Search for the cell housing the specified text and yield its (X, Y) center coordinate. 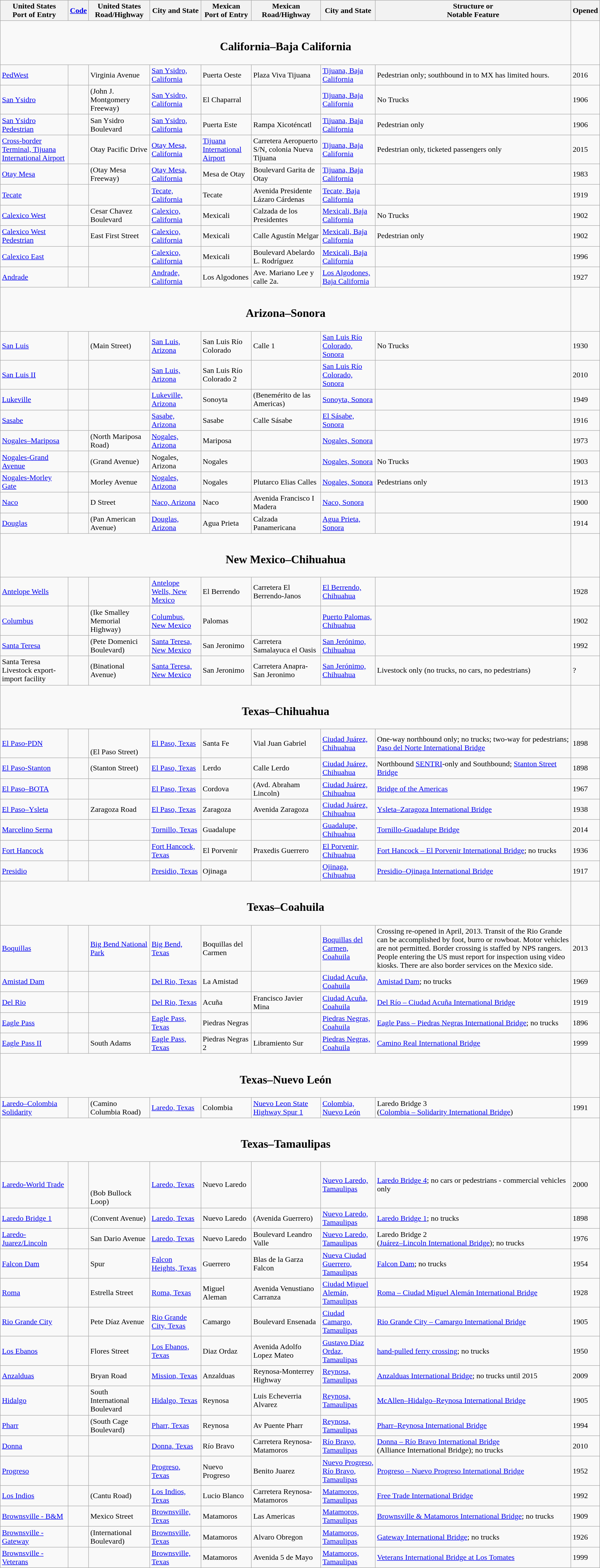
San Luis (34, 346)
Santa Fe (226, 743)
Mesa de Otay (226, 174)
Hidalgo (34, 1401)
Ave. Mariano Lee y calle 2a. (286, 277)
Boquillas del Carmen (226, 948)
Eagle Pass II (34, 1043)
1914 (585, 523)
El Porvenir, Chihuahua (348, 851)
United StatesPort of Entry (34, 11)
Ciudad Miguel Alemán, Tamaulipas (348, 1293)
(Binational Avenue) (119, 670)
Agua Prieta, Sonora (348, 523)
El Paso-PDN (34, 743)
2013 (585, 948)
2009 (585, 1376)
Calzada Panamericana (286, 523)
Progreso, Texas (176, 1471)
Avenida Adolfo Lopez Mateo (286, 1351)
San Ysidro Boulevard (119, 125)
Tijuana International Airport (226, 149)
Brownsville & Matamoros International Bridge; no trucks (473, 1516)
Pete Díaz Avenue (119, 1322)
Nuevo Progreso (226, 1471)
1900 (585, 502)
Las Americas (286, 1516)
Morley Avenue (119, 482)
Benito Juarez (286, 1471)
Spur (119, 1263)
Miguel Aleman (226, 1293)
(Benemérito de las Americas) (286, 400)
Ojinaga, Chihuahua (348, 871)
Calle 1 (286, 346)
Rio Grande City, Texas (176, 1322)
Praxedis Guerrero (286, 851)
Cesar Chavez Boulevard (119, 215)
Pharr, Texas (176, 1426)
Opened (585, 11)
1954 (585, 1263)
1949 (585, 400)
(South Cage Boulevard) (119, 1426)
Fort Hancock, Texas (176, 851)
Free Trade International Bridge (473, 1496)
Luis Echeverria Alvarez (286, 1401)
Rio Grande City (34, 1322)
New Mexico–Chihuahua (285, 555)
Brownsville - Gateway (34, 1537)
Avenida Francisco I Madera (286, 502)
Sonoyta (226, 400)
Laredo Bridge 1; no trucks (473, 1218)
Tecate, California (176, 195)
Laredo-World Trade (34, 1185)
Big Bend National Park (119, 948)
Tornillo, Texas (176, 830)
Cross-border Terminal, Tijuana International Airport (34, 149)
Antelope Wells (34, 592)
Lukeville, Arizona (176, 400)
1973 (585, 441)
Texas–Nuevo León (285, 1075)
Laredo Bridge 2 (Juárez–Lincoln International Bridge); no trucks (473, 1238)
Carretera El Berrendo-Janos (286, 592)
San Luis Río Colorado 2 (226, 375)
Los Indios (34, 1496)
Lucio Blanco (226, 1496)
1930 (585, 346)
(Main Street) (119, 346)
Laredo–Colombia Solidarity (34, 1108)
(Stanton Street) (119, 768)
Texas–Chihuahua (285, 707)
(Avenida Guerrero) (286, 1218)
Rampa Xicoténcatl (286, 125)
Eagle Pass – Piedras Negras International Bridge; no trucks (473, 1023)
Bryan Road (119, 1376)
Pedestrian only, ticketed passengers only (473, 149)
Douglas (34, 523)
Nuevo Leon State Highway Spur 1 (286, 1108)
Anzalduas International Bridge; no trucks until 2015 (473, 1376)
El Porvenir (226, 851)
Progreso – Nuevo Progreso International Bridge (473, 1471)
McAllen–Hidalgo–Reynosa International Bridge (473, 1401)
Vial Juan Gabriel (286, 743)
Otay Pacific Drive (119, 149)
Boulevard Ensenada (286, 1322)
Río Bravo, Tamaulipas (348, 1446)
Boulevard Abelardo L. Rodríguez (286, 257)
Plaza Viva Tijuana (286, 75)
Sasabe, Arizona (176, 420)
Nogales-Grand Avenue (34, 461)
Laredo Bridge 1 (34, 1218)
1950 (585, 1351)
Presidio, Texas (176, 871)
Calexico West Pedestrian (34, 236)
San Dario Avenue (119, 1238)
Santa Teresa Livestock export-import facility (34, 670)
? (585, 670)
Del Rio (34, 1002)
Columbus, New Mexico (176, 621)
Calle Sásabe (286, 420)
Ysleta–Zaragoza International Bridge (473, 810)
Nogales–Mariposa (34, 441)
Laredo Bridge 4; no cars or pedestrians - commercial vehicles only (473, 1185)
1916 (585, 420)
Boquillas (34, 948)
Carretera Aeropuerto S/N, colonia Nueva Tijuana (286, 149)
Avenida 5 de Mayo (286, 1557)
Mariposa (226, 441)
Puerta Este (226, 125)
Piedras Negras (226, 1023)
San Luis II (34, 375)
El Paso-Stanton (34, 768)
Rio Grande City – Camargo International Bridge (473, 1322)
United StatesRoad/Highway (119, 11)
Los Indios, Texas (176, 1496)
Palomas (226, 621)
D Street (119, 502)
Los Ebanos (34, 1351)
2015 (585, 149)
Reynosa-Monterrey Highway (286, 1376)
Naco, Arizona (176, 502)
San Ysidro (34, 100)
(Pan American Avenue) (119, 523)
Boulevard Leandro Valle (286, 1238)
El Chaparral (226, 100)
hand-pulled ferry crossing; no trucks (473, 1351)
Diaz Ordaz (226, 1351)
El Berrendo (226, 592)
Zaragoza (226, 810)
Fort Hancock (34, 851)
Livestock only (no trucks, no cars, no pedestrians) (473, 670)
1967 (585, 789)
Ciudad Camargo, Tamaulipas (348, 1322)
Calzada de los Presidentes (286, 215)
Presidio (34, 871)
Calle Agustín Melgar (286, 236)
2014 (585, 830)
Hidalgo, Texas (176, 1401)
1936 (585, 851)
2000 (585, 1185)
Los Ebanos, Texas (176, 1351)
Brownsville - B&M (34, 1516)
Virginia Avenue (119, 75)
Calexico East (34, 257)
(International Boulevard) (119, 1537)
Piedras Negras 2 (226, 1043)
Puerta Oeste (226, 75)
Guadalupe, Chihuahua (348, 830)
Andrade, California (176, 277)
(Bob Bullock Loop) (119, 1185)
1926 (585, 1537)
2016 (585, 75)
Douglas, Arizona (176, 523)
Lukeville (34, 400)
Los Algodones (226, 277)
Code (78, 11)
El Sásabe, Sonora (348, 420)
Gustavo Díaz Ordaz, Tamaulipas (348, 1351)
El Paso–BOTA (34, 789)
Roma – Ciudad Miguel Alemán International Bridge (473, 1293)
Mission, Texas (176, 1376)
Falcon Dam (34, 1263)
MexicanRoad/Highway (286, 11)
(John J. Montgomery Freeway) (119, 100)
Boquillas del Carmen, Coahuila (348, 948)
Donna, Texas (176, 1446)
Acuña (226, 1002)
Pharr (34, 1426)
South Adams (119, 1043)
(Convent Avenue) (119, 1218)
Camino Real International Bridge (473, 1043)
Plutarco Elias Calles (286, 482)
Texas–Tamaulipas (285, 1140)
Laredo Bridge 3 (Colombia – Solidarity International Bridge) (473, 1108)
Calexico West (34, 215)
Falcon Heights, Texas (176, 1263)
Laredo-Juarez/Lincoln (34, 1238)
Sonoyta, Sonora (348, 400)
(El Paso Street) (119, 743)
Gateway International Bridge; no trucks (473, 1537)
Flores Street (119, 1351)
Los Algodones, Baja California (348, 277)
Tornillo-Guadalupe Bridge (473, 830)
1909 (585, 1516)
Presidio–Ojinaga International Bridge (473, 871)
Veterans International Bridge at Los Tomates (473, 1557)
Brownsville - Veterans (34, 1557)
Falcon Dam; no trucks (473, 1263)
1976 (585, 1238)
Avenida Zaragoza (286, 810)
California–Baja California (285, 43)
Arizona–Sonora (285, 309)
East First Street (119, 236)
Amistad Dam (34, 982)
Nueva Ciudad Guerrero, Tamaulipas (348, 1263)
Donna (34, 1446)
Amistad Dam; no trucks (473, 982)
Columbus (34, 621)
Nogales-Morley Gate (34, 482)
Carretera Samalayuca el Oasis (286, 646)
Francisco Javier Mina (286, 1002)
Marcelino Serna (34, 830)
San Luis Río Colorado (226, 346)
Andrade (34, 277)
Colombia (226, 1108)
San Ysidro Pedestrian (34, 125)
One-way northbound only; no trucks; two-way for pedestrians; Paso del Norte International Bridge (473, 743)
Donna – Río Bravo International Bridge (Alliance International Bridge); no trucks (473, 1446)
1896 (585, 1023)
1991 (585, 1108)
Ojinaga (226, 871)
Guadalupe (226, 830)
1996 (585, 257)
(Cantu Road) (119, 1496)
1938 (585, 810)
Zaragoza Road (119, 810)
Otay Mesa (34, 174)
Antelope Wells, New Mexico (176, 592)
MexicanPort of Entry (226, 11)
(Camino Columbia Road) (119, 1108)
Cordova (226, 789)
Eagle Pass (34, 1023)
Roma (34, 1293)
1913 (585, 482)
Estrella Street (119, 1293)
El Paso–Ysleta (34, 810)
Pedestrians only (473, 482)
Av Puente Pharr (286, 1426)
Santa Teresa (34, 646)
1983 (585, 174)
Texas–Coahuila (285, 903)
Naco, Sonora (348, 502)
Alvaro Obregon (286, 1537)
Puerto Palomas, Chihuahua (348, 621)
Nuevo Progreso, Río Bravo, Tamaulipas (348, 1471)
Del Río – Ciudad Acuña International Bridge (473, 1002)
Northbound SENTRI-only and Southbound; Stanton Street Bridge (473, 768)
1952 (585, 1471)
Camargo (226, 1322)
Colombia, Nuevo León (348, 1108)
1927 (585, 277)
Structure orNotable Feature (473, 11)
(Avd. Abraham Lincoln) (286, 789)
Big Bend, Texas (176, 948)
PedWest (34, 75)
Calle Lerdo (286, 768)
Agua Prieta (226, 523)
Guerrero (226, 1263)
1917 (585, 871)
Carretera Anapra-San Jeronimo (286, 670)
Boulevard Garita de Otay (286, 174)
Progreso (34, 1471)
Mexico Street (119, 1516)
Roma, Texas (176, 1293)
1994 (585, 1426)
(Pete Domenici Boulevard) (119, 646)
Tecate, Baja California (348, 195)
El Berrendo, Chihuahua (348, 592)
Libramiento Sur (286, 1043)
Pedestrian only; southbound in to MX has limited hours. (473, 75)
(Otay Mesa Freeway) (119, 174)
South International Boulevard (119, 1401)
Río Bravo (226, 1446)
(Ike Smalley Memorial Highway) (119, 621)
Avenida Presidente Lázaro Cárdenas (286, 195)
(Grand Avenue) (119, 461)
Avenida Venustiano Carranza (286, 1293)
1969 (585, 982)
La Amistad (226, 982)
Lerdo (226, 768)
Pharr–Reynosa International Bridge (473, 1426)
Blas de la Garza Falcon (286, 1263)
Fort Hancock – El Porvenir International Bridge; no trucks (473, 851)
(North Mariposa Road) (119, 441)
1903 (585, 461)
Bridge of the Americas (473, 789)
